Return (x, y) of the center of cell containing provided text 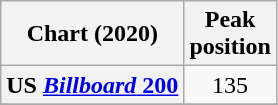
135 (230, 85)
US Billboard 200 (92, 85)
Chart (2020) (92, 34)
Peakposition (230, 34)
